Find where the given text appears and provide that cell's center as [x, y] coordinate. 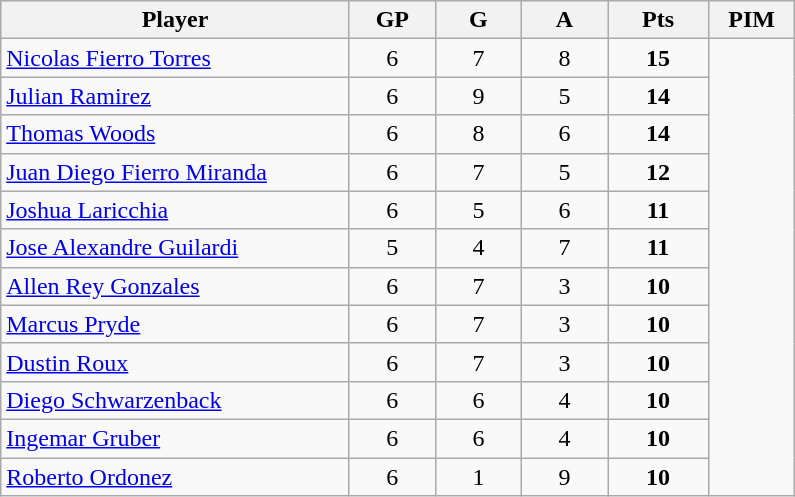
Diego Schwarzenback [176, 400]
Pts [658, 20]
PIM [752, 20]
Roberto Ordonez [176, 477]
Julian Ramirez [176, 96]
Jose Alexandre Guilardi [176, 248]
GP [392, 20]
Thomas Woods [176, 134]
Joshua Laricchia [176, 210]
Ingemar Gruber [176, 438]
Player [176, 20]
Nicolas Fierro Torres [176, 58]
12 [658, 172]
Juan Diego Fierro Miranda [176, 172]
1 [478, 477]
Marcus Pryde [176, 324]
15 [658, 58]
A [564, 20]
G [478, 20]
Dustin Roux [176, 362]
Allen Rey Gonzales [176, 286]
